Capture the cell that displays the provided text and extract its [X, Y] central coordinate. 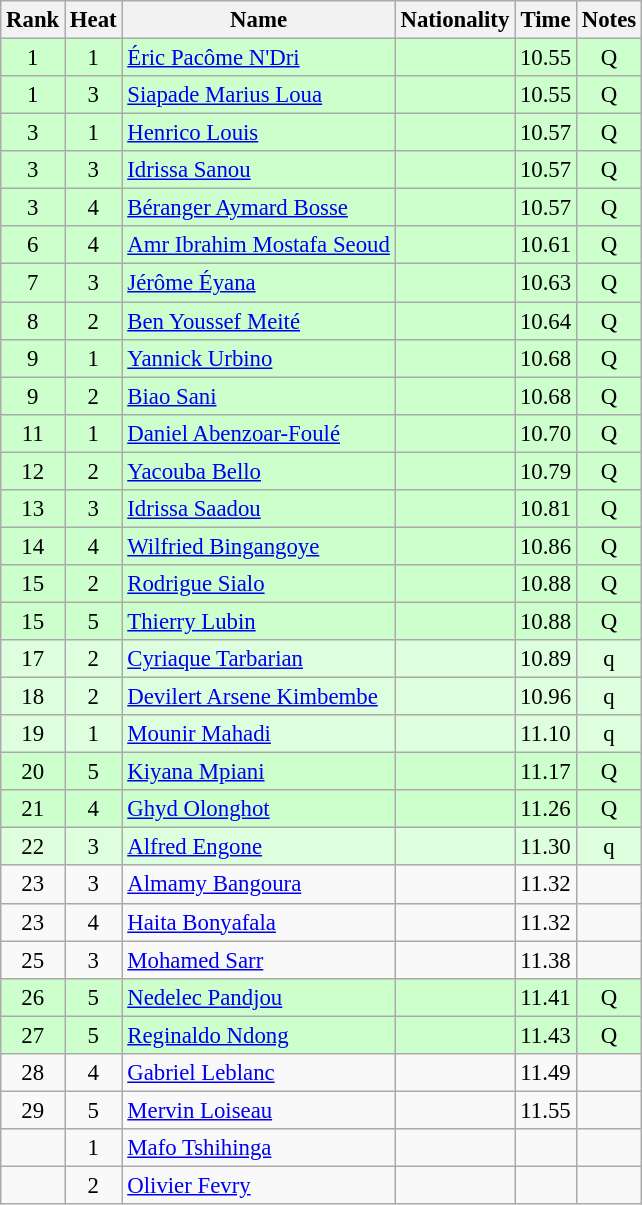
Time [546, 20]
Name [258, 20]
Almamy Bangoura [258, 885]
7 [33, 283]
11.41 [546, 997]
Biao Sani [258, 396]
22 [33, 847]
11.10 [546, 734]
11.26 [546, 809]
10.63 [546, 283]
20 [33, 772]
Rodrigue Sialo [258, 584]
11.49 [546, 1073]
Mohamed Sarr [258, 960]
8 [33, 321]
11.38 [546, 960]
Mafo Tshihinga [258, 1148]
10.61 [546, 245]
Devilert Arsene Kimbembe [258, 697]
10.70 [546, 433]
11.30 [546, 847]
11 [33, 433]
18 [33, 697]
Rank [33, 20]
Siapade Marius Loua [258, 95]
Béranger Aymard Bosse [258, 208]
17 [33, 659]
14 [33, 546]
28 [33, 1073]
Yannick Urbino [258, 358]
13 [33, 509]
Éric Pacôme N'Dri [258, 58]
Idrissa Sanou [258, 170]
12 [33, 471]
11.17 [546, 772]
11.55 [546, 1110]
Wilfried Bingangoye [258, 546]
Kiyana Mpiani [258, 772]
21 [33, 809]
Nationality [454, 20]
Ghyd Olonghot [258, 809]
10.79 [546, 471]
Mervin Loiseau [258, 1110]
Gabriel Leblanc [258, 1073]
Nedelec Pandjou [258, 997]
Notes [608, 20]
19 [33, 734]
10.81 [546, 509]
27 [33, 1035]
Heat [94, 20]
6 [33, 245]
Thierry Lubin [258, 621]
26 [33, 997]
Daniel Abenzoar-Foulé [258, 433]
Mounir Mahadi [258, 734]
Yacouba Bello [258, 471]
Amr Ibrahim Mostafa Seoud [258, 245]
Henrico Louis [258, 133]
Alfred Engone [258, 847]
10.89 [546, 659]
29 [33, 1110]
Reginaldo Ndong [258, 1035]
25 [33, 960]
Idrissa Saadou [258, 509]
Haita Bonyafala [258, 922]
Cyriaque Tarbarian [258, 659]
Ben Youssef Meité [258, 321]
10.96 [546, 697]
10.64 [546, 321]
11.43 [546, 1035]
Olivier Fevry [258, 1185]
Jérôme Éyana [258, 283]
10.86 [546, 546]
